Capture the cell that displays the provided text and extract its [X, Y] central coordinate. 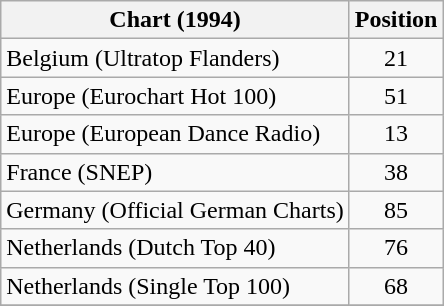
21 [396, 58]
13 [396, 134]
France (SNEP) [175, 172]
Position [396, 20]
38 [396, 172]
Belgium (Ultratop Flanders) [175, 58]
Netherlands (Single Top 100) [175, 286]
76 [396, 248]
51 [396, 96]
85 [396, 210]
68 [396, 286]
Europe (European Dance Radio) [175, 134]
Chart (1994) [175, 20]
Netherlands (Dutch Top 40) [175, 248]
Germany (Official German Charts) [175, 210]
Europe (Eurochart Hot 100) [175, 96]
